Return [x, y] of the center of cell containing provided text 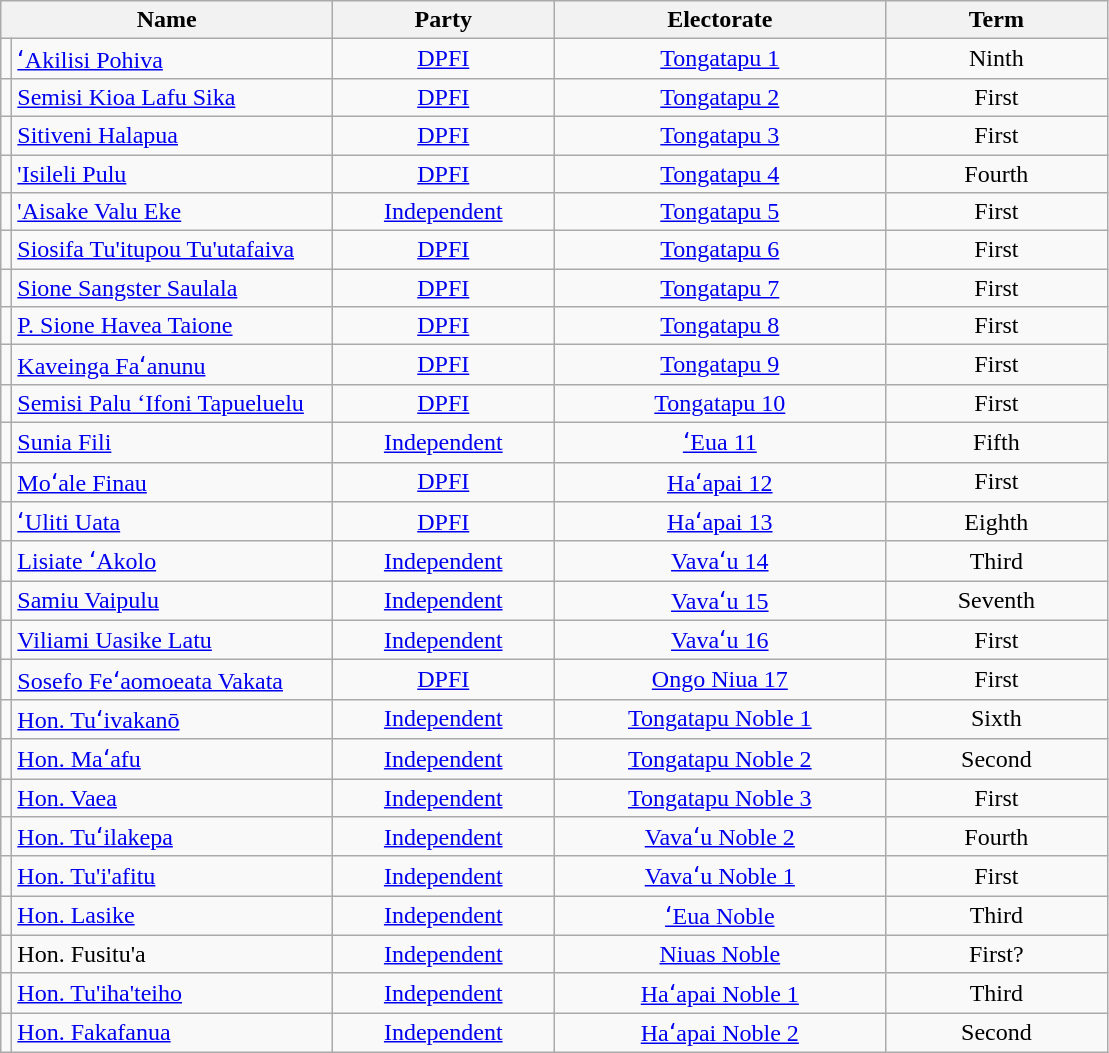
P. Sione Havea Taione [172, 326]
Hon. Tuʻilakepa [172, 837]
Tongatapu Noble 2 [720, 759]
Sunia Fili [172, 442]
ʻEua 11 [720, 442]
Haʻapai 12 [720, 482]
Lisiate ʻAkolo [172, 561]
Hon. Tu'iha'teiho [172, 993]
Samiu Vaipulu [172, 601]
'Isileli Pulu [172, 173]
Ninth [996, 59]
Ongo Niua 17 [720, 680]
Hon. Maʻafu [172, 759]
Sione Sangster Saulala [172, 288]
Haʻapai 13 [720, 522]
Hon. Vaea [172, 797]
Tongatapu 2 [720, 97]
Electorate [720, 20]
Semisi Kioa Lafu Sika [172, 97]
Eighth [996, 522]
Hon. Fakafanua [172, 1033]
'Aisake Valu Eke [172, 212]
Tongatapu 1 [720, 59]
Name [167, 20]
Tongatapu 7 [720, 288]
Term [996, 20]
Tongatapu 9 [720, 365]
Hon. Tu'i'afitu [172, 876]
Tongatapu 5 [720, 212]
First? [996, 954]
Tongatapu Noble 1 [720, 719]
Vavaʻu Noble 1 [720, 876]
Moʻale Finau [172, 482]
Vavaʻu 16 [720, 640]
Viliami Uasike Latu [172, 640]
Kaveinga Faʻanunu [172, 365]
Vavaʻu 15 [720, 601]
Tongatapu Noble 3 [720, 797]
Tongatapu 8 [720, 326]
Semisi Palu ‘Ifoni Tapueluelu [172, 403]
Tongatapu 3 [720, 135]
Hon. Lasike [172, 916]
Haʻapai Noble 2 [720, 1033]
Tongatapu 6 [720, 250]
Party [444, 20]
Tongatapu 10 [720, 403]
Haʻapai Noble 1 [720, 993]
Fifth [996, 442]
Sitiveni Halapua [172, 135]
Sosefo Feʻaomoeata Vakata [172, 680]
Vavaʻu Noble 2 [720, 837]
Vavaʻu 14 [720, 561]
Sixth [996, 719]
Hon. Tuʻivakanō [172, 719]
Tongatapu 4 [720, 173]
ʻAkilisi Pohiva [172, 59]
ʻEua Noble [720, 916]
Niuas Noble [720, 954]
Hon. Fusitu'a [172, 954]
Siosifa Tu'itupou Tu'utafaiva [172, 250]
Seventh [996, 601]
ʻUliti Uata [172, 522]
